Provide the [X, Y] coordinate of the cell's center where the given text is located.  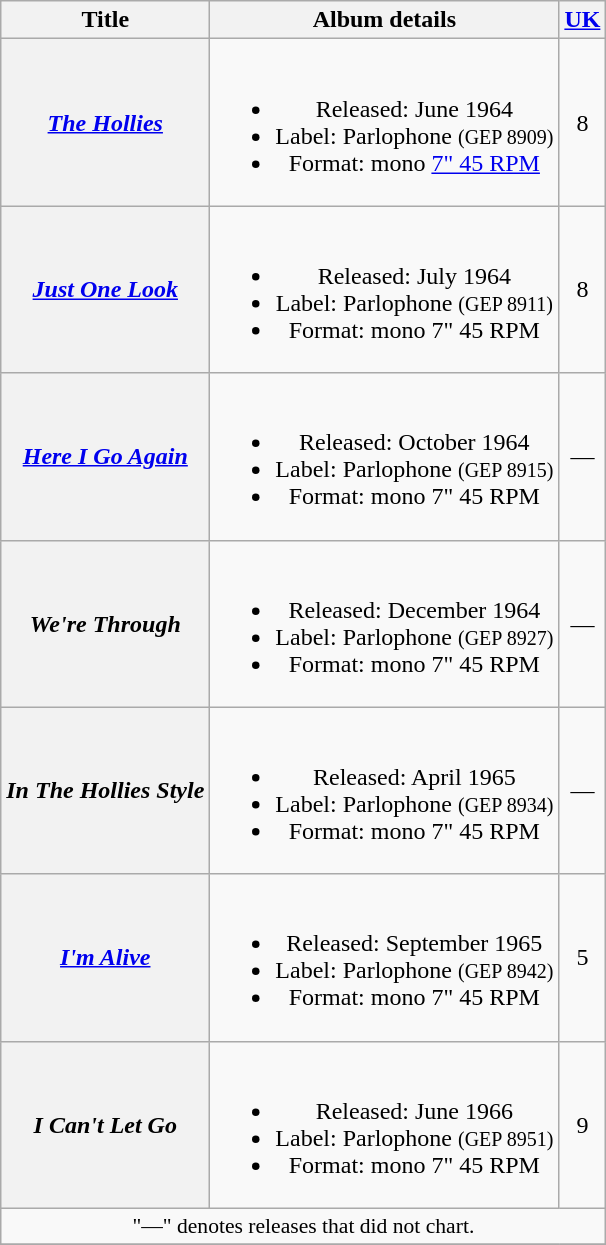
5 [582, 958]
Released: December 1964Label: Parlophone (GEP 8927)Format: mono 7" 45 RPM [384, 624]
Title [106, 20]
I'm Alive [106, 958]
The Hollies [106, 122]
UK [582, 20]
Here I Go Again [106, 456]
We're Through [106, 624]
Released: October 1964Label: Parlophone (GEP 8915)Format: mono 7" 45 RPM [384, 456]
In The Hollies Style [106, 790]
Released: July 1964Label: Parlophone (GEP 8911)Format: mono 7" 45 RPM [384, 290]
9 [582, 1124]
I Can't Let Go [106, 1124]
"—" denotes releases that did not chart. [304, 1226]
Released: June 1964Label: Parlophone (GEP 8909)Format: mono 7" 45 RPM [384, 122]
Released: September 1965Label: Parlophone (GEP 8942)Format: mono 7" 45 RPM [384, 958]
Album details [384, 20]
Released: June 1966Label: Parlophone (GEP 8951)Format: mono 7" 45 RPM [384, 1124]
Released: April 1965Label: Parlophone (GEP 8934)Format: mono 7" 45 RPM [384, 790]
Just One Look [106, 290]
